From the cell containing the given text, extract its center point as (X, Y) coordinate. 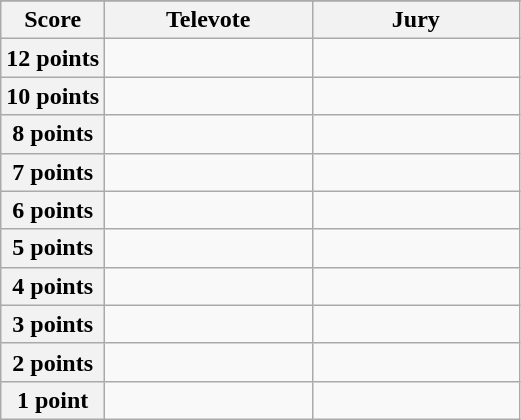
12 points (53, 58)
5 points (53, 248)
2 points (53, 362)
10 points (53, 96)
6 points (53, 210)
Jury (416, 20)
Televote (209, 20)
Score (53, 20)
8 points (53, 134)
1 point (53, 400)
7 points (53, 172)
3 points (53, 324)
4 points (53, 286)
